Pinpoint the cell where the given text exists, returning its [x, y] midpoint coordinate. 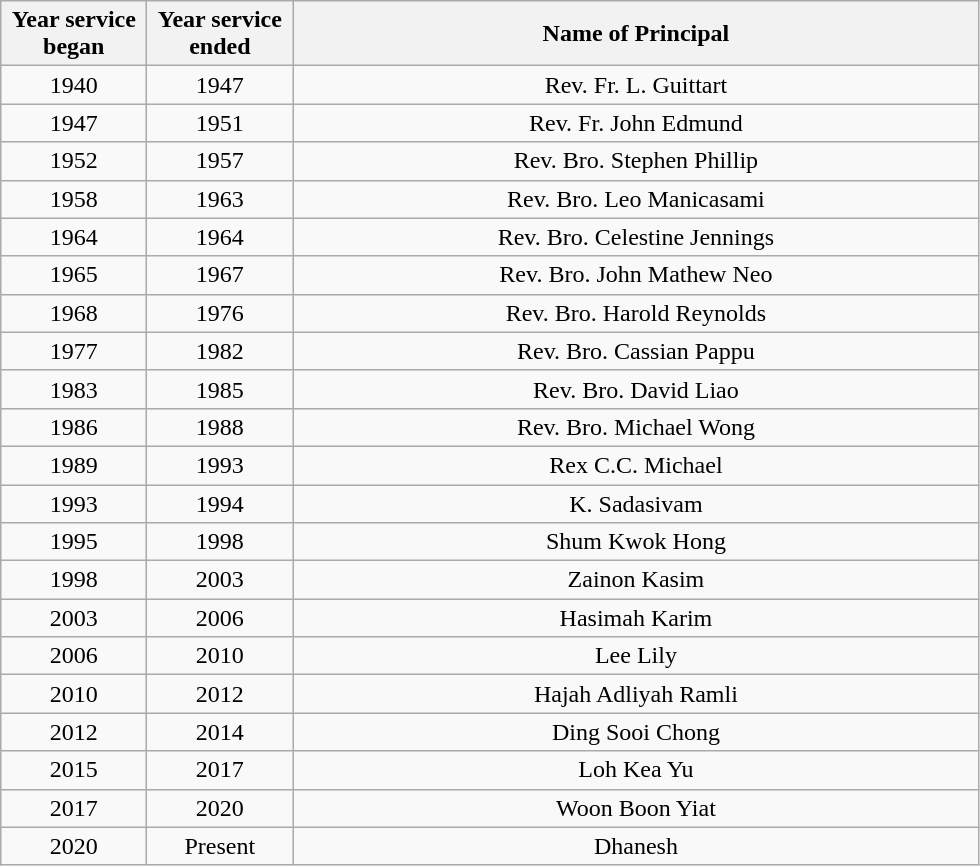
1994 [220, 503]
1958 [74, 199]
2014 [220, 732]
1957 [220, 161]
Present [220, 846]
1988 [220, 427]
Rev. Bro. David Liao [636, 389]
1983 [74, 389]
Rev. Bro. Michael Wong [636, 427]
Year service ended [220, 34]
1995 [74, 542]
Lee Lily [636, 656]
1940 [74, 85]
Rex C.C. Michael [636, 465]
Rev. Bro. Harold Reynolds [636, 313]
Rev. Bro. Celestine Jennings [636, 237]
1968 [74, 313]
1982 [220, 351]
K. Sadasivam [636, 503]
Hajah Adliyah Ramli [636, 694]
Rev. Fr. L. Guittart [636, 85]
Dhanesh [636, 846]
Year service began [74, 34]
Loh Kea Yu [636, 770]
2015 [74, 770]
Hasimah Karim [636, 618]
1965 [74, 275]
Zainon Kasim [636, 580]
Rev. Bro. Cassian Pappu [636, 351]
Shum Kwok Hong [636, 542]
1977 [74, 351]
1985 [220, 389]
Rev. Fr. John Edmund [636, 123]
1976 [220, 313]
Name of Principal [636, 34]
1989 [74, 465]
Rev. Bro. Leo Manicasami [636, 199]
1986 [74, 427]
Rev. Bro. Stephen Phillip [636, 161]
1963 [220, 199]
Woon Boon Yiat [636, 808]
1952 [74, 161]
1967 [220, 275]
1951 [220, 123]
Rev. Bro. John Mathew Neo [636, 275]
Ding Sooi Chong [636, 732]
